Pinpoint the cell where the given text exists, returning its [X, Y] midpoint coordinate. 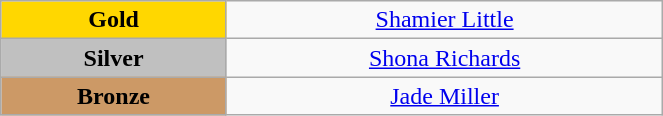
Bronze [114, 96]
Shona Richards [444, 58]
Shamier Little [444, 20]
Gold [114, 20]
Jade Miller [444, 96]
Silver [114, 58]
